Identify which cell holds the provided text, then report its [x, y] central coordinate. 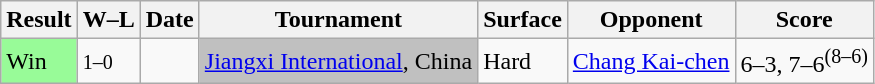
Score [804, 20]
Win [39, 62]
Date [170, 20]
Jiangxi International, China [338, 62]
Hard [523, 62]
1–0 [108, 62]
Surface [523, 20]
Tournament [338, 20]
6–3, 7–6(8–6) [804, 62]
W–L [108, 20]
Chang Kai-chen [651, 62]
Result [39, 20]
Opponent [651, 20]
